Extract the [X, Y] coordinate from the center of the cell holding the provided text.  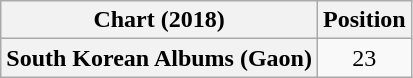
Chart (2018) [160, 20]
Position [364, 20]
23 [364, 58]
South Korean Albums (Gaon) [160, 58]
